Search for the cell housing the specified text and yield its (x, y) center coordinate. 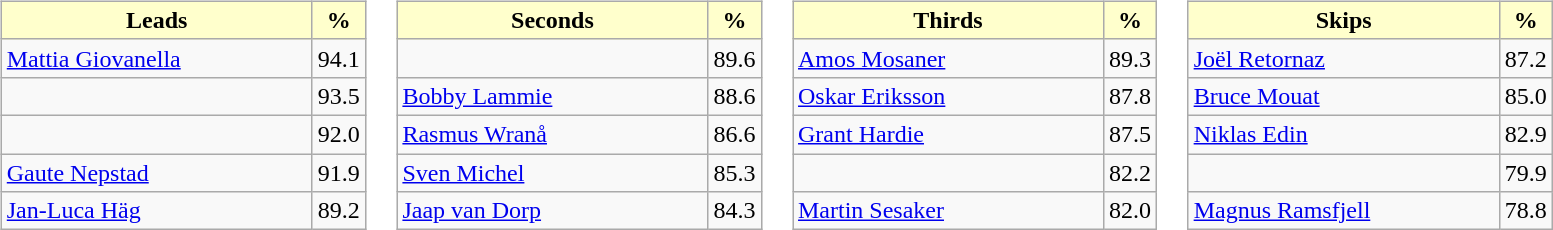
82.0 (1130, 211)
82.9 (1526, 134)
79.9 (1526, 173)
Martin Sesaker (948, 211)
Rasmus Wranå (552, 134)
89.2 (338, 211)
Skips (1344, 20)
92.0 (338, 134)
82.2 (1130, 173)
89.3 (1130, 58)
Sven Michel (552, 173)
Thirds (948, 20)
93.5 (338, 96)
91.9 (338, 173)
Bobby Lammie (552, 96)
85.3 (734, 173)
Amos Mosaner (948, 58)
Seconds (552, 20)
Joël Retornaz (1344, 58)
86.6 (734, 134)
Niklas Edin (1344, 134)
Bruce Mouat (1344, 96)
Grant Hardie (948, 134)
87.8 (1130, 96)
85.0 (1526, 96)
Leads (156, 20)
Gaute Nepstad (156, 173)
89.6 (734, 58)
78.8 (1526, 211)
88.6 (734, 96)
Mattia Giovanella (156, 58)
87.2 (1526, 58)
Oskar Eriksson (948, 96)
Magnus Ramsfjell (1344, 211)
87.5 (1130, 134)
Jaap van Dorp (552, 211)
84.3 (734, 211)
94.1 (338, 58)
Jan-Luca Häg (156, 211)
